From the cell containing the given text, extract its center point as [x, y] coordinate. 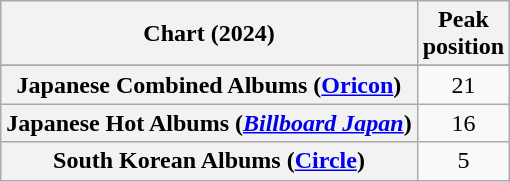
Japanese Hot Albums (Billboard Japan) [209, 123]
Japanese Combined Albums (Oricon) [209, 85]
16 [463, 123]
Peakposition [463, 34]
21 [463, 85]
5 [463, 161]
South Korean Albums (Circle) [209, 161]
Chart (2024) [209, 34]
